Search for the cell housing the specified text and yield its [X, Y] center coordinate. 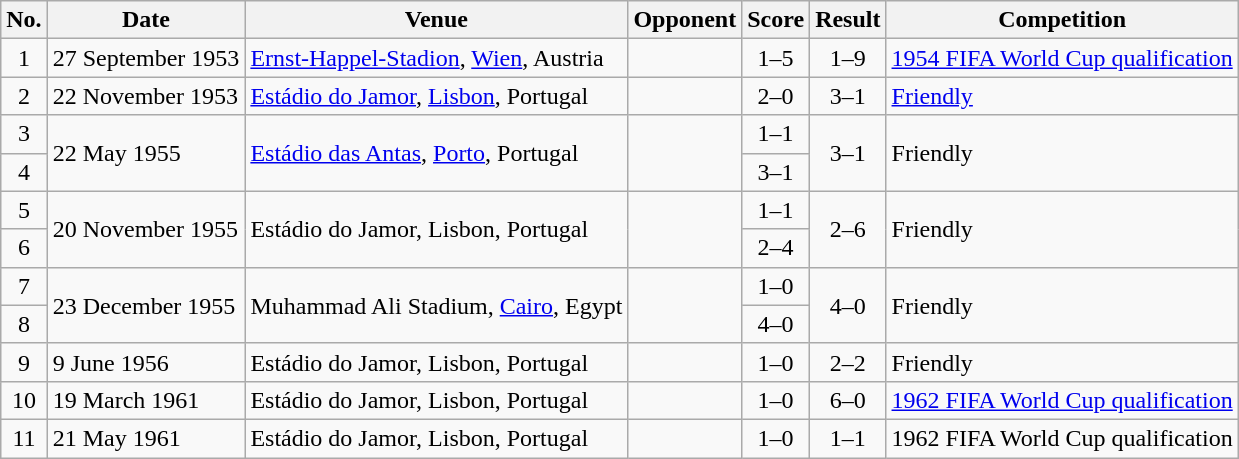
Competition [1062, 20]
No. [24, 20]
8 [24, 324]
2–2 [848, 362]
5 [24, 210]
21 May 1961 [146, 438]
2 [24, 96]
7 [24, 286]
4 [24, 172]
1 [24, 58]
22 November 1953 [146, 96]
Estádio das Antas, Porto, Portugal [436, 153]
6–0 [848, 400]
3 [24, 134]
2–4 [776, 248]
1–5 [776, 58]
1–9 [848, 58]
Score [776, 20]
Result [848, 20]
Muhammad Ali Stadium, Cairo, Egypt [436, 305]
Venue [436, 20]
19 March 1961 [146, 400]
Ernst-Happel-Stadion, Wien, Austria [436, 58]
9 [24, 362]
Opponent [685, 20]
11 [24, 438]
2–0 [776, 96]
Date [146, 20]
27 September 1953 [146, 58]
22 May 1955 [146, 153]
10 [24, 400]
1954 FIFA World Cup qualification [1062, 58]
9 June 1956 [146, 362]
2–6 [848, 229]
6 [24, 248]
23 December 1955 [146, 305]
20 November 1955 [146, 229]
